Detect which cell encompasses the target text, then output its [x, y] center coordinate. 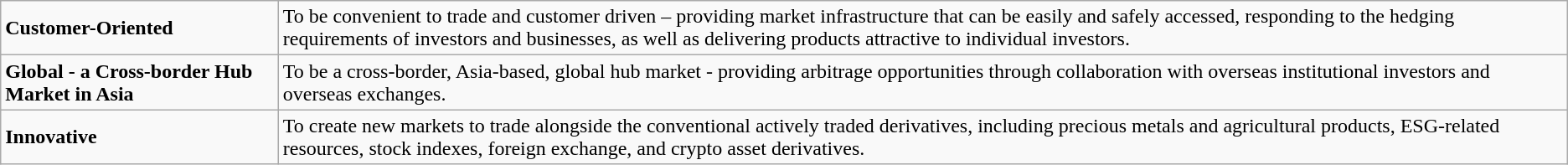
Innovative [140, 137]
Global - a Cross-border Hub Market in Asia [140, 82]
Customer-Oriented [140, 28]
